From the cell containing the given text, extract its center point as (X, Y) coordinate. 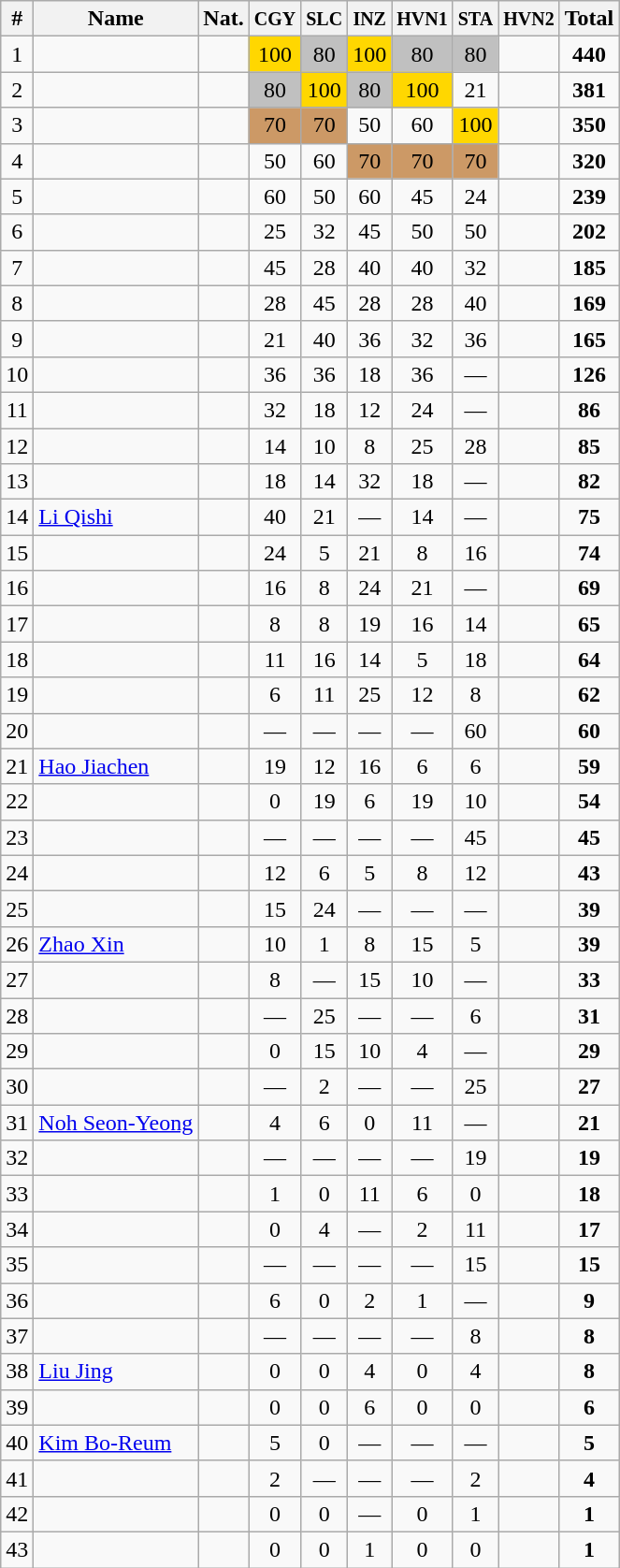
Hao Jiachen (116, 766)
# (17, 19)
Kim Bo-Reum (116, 1443)
HVN2 (529, 19)
23 (17, 837)
74 (589, 553)
Noh Seon-Yeong (116, 1123)
34 (17, 1229)
30 (17, 1087)
202 (589, 232)
7 (17, 268)
42 (17, 1514)
350 (589, 125)
62 (589, 695)
169 (589, 303)
41 (17, 1478)
320 (589, 161)
239 (589, 196)
CGY (275, 19)
65 (589, 624)
Liu Jing (116, 1372)
185 (589, 268)
38 (17, 1372)
86 (589, 410)
26 (17, 944)
STA (475, 19)
37 (17, 1336)
85 (589, 446)
381 (589, 90)
INZ (370, 19)
69 (589, 588)
82 (589, 482)
Zhao Xin (116, 944)
3 (17, 125)
165 (589, 339)
440 (589, 54)
Li Qishi (116, 517)
59 (589, 766)
HVN1 (423, 19)
22 (17, 802)
Nat. (223, 19)
SLC (324, 19)
Name (116, 19)
54 (589, 802)
13 (17, 482)
126 (589, 374)
20 (17, 731)
35 (17, 1265)
75 (589, 517)
Total (589, 19)
64 (589, 660)
